Return (x, y) of the center of cell containing provided text 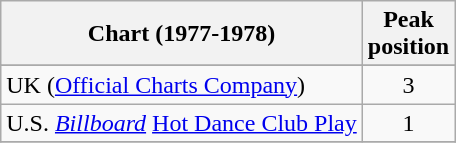
1 (408, 123)
Chart (1977-1978) (182, 34)
UK (Official Charts Company) (182, 85)
U.S. Billboard Hot Dance Club Play (182, 123)
3 (408, 85)
Peakposition (408, 34)
